Output the [X, Y] coordinate of the center of the cell containing the given text.  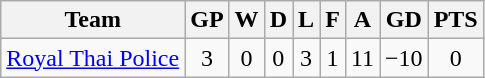
F [333, 20]
11 [362, 58]
GD [404, 20]
Team [93, 20]
PTS [456, 20]
D [278, 20]
W [246, 20]
A [362, 20]
L [306, 20]
Royal Thai Police [93, 58]
−10 [404, 58]
1 [333, 58]
GP [207, 20]
